Provide the [X, Y] coordinate of the cell's center where the given text is located.  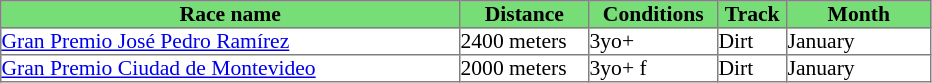
Gran Premio José Pedro Ramírez [230, 42]
Track [752, 14]
Month [859, 14]
3yo+ f [654, 68]
2400 meters [524, 42]
3yo+ [654, 42]
Gran Premio Ciudad de Montevideo [230, 68]
Race name [230, 14]
Conditions [654, 14]
2000 meters [524, 68]
Distance [524, 14]
